For the text-containing cell, return its midpoint in (x, y) coordinate format. 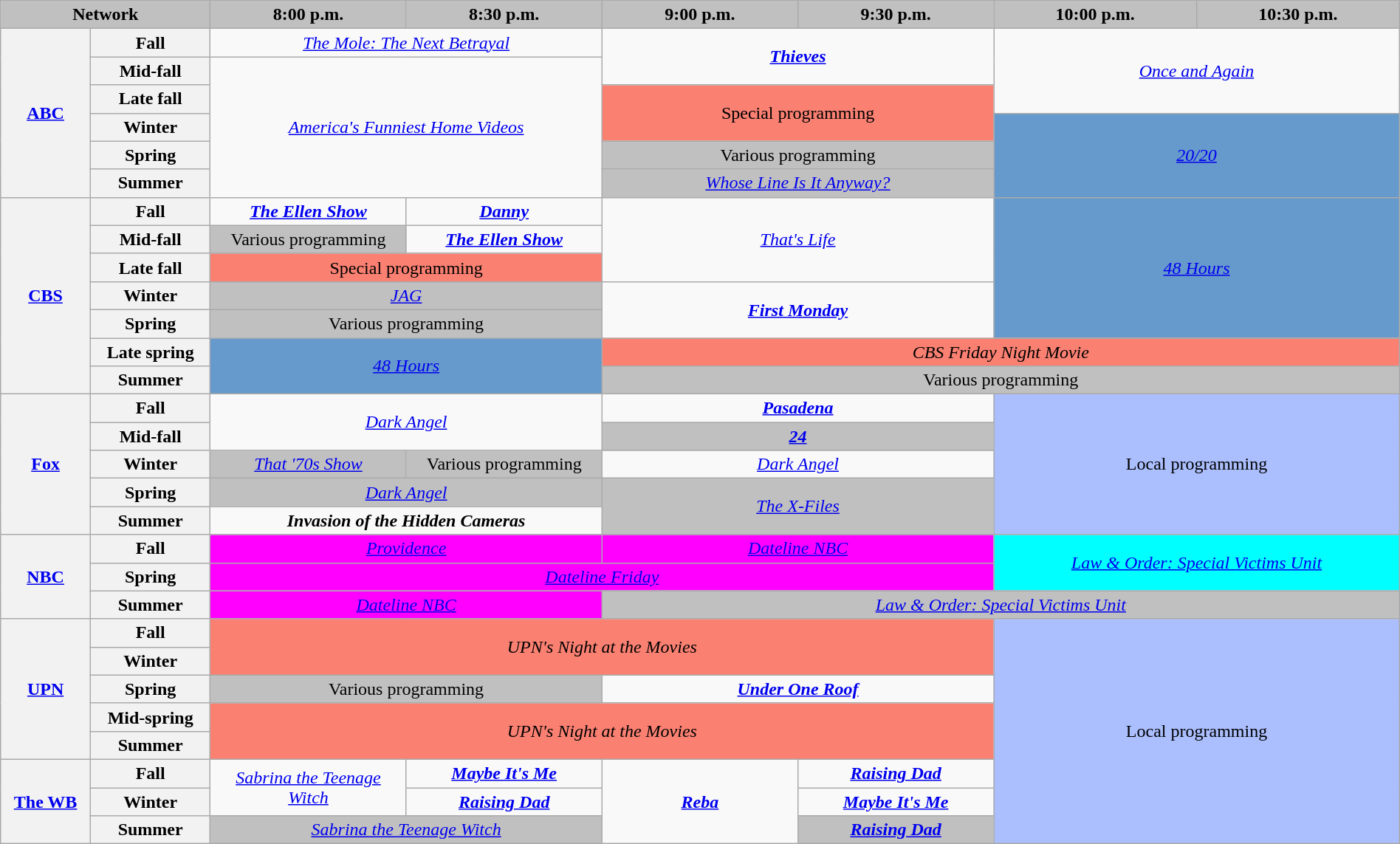
10:00 p.m. (1096, 15)
Late spring (150, 352)
Network (106, 15)
Danny (504, 211)
9:00 p.m. (700, 15)
Under One Roof (797, 689)
8:00 p.m. (309, 15)
Providence (406, 549)
24 (797, 436)
The X-Files (797, 507)
The WB (46, 801)
First Monday (797, 309)
20/20 (1196, 155)
The Mole: The Next Betrayal (406, 43)
That '70s Show (309, 464)
Whose Line Is It Anyway? (797, 183)
ABC (46, 113)
JAG (406, 295)
Once and Again (1196, 71)
10:30 p.m. (1298, 15)
CBS Friday Night Movie (1001, 352)
That's Life (797, 239)
Dateline Friday (603, 577)
Pasadena (797, 408)
9:30 p.m. (896, 15)
Reba (700, 801)
CBS (46, 295)
Fox (46, 464)
8:30 p.m. (504, 15)
UPN (46, 689)
Mid-spring (150, 717)
America's Funniest Home Videos (406, 127)
NBC (46, 577)
Thieves (797, 57)
Invasion of the Hidden Cameras (406, 521)
